Find where the given text appears and provide that cell's center as (X, Y) coordinate. 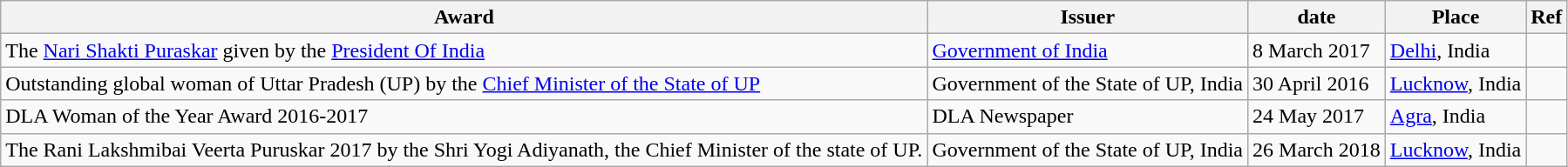
Ref (1546, 17)
DLA Woman of the Year Award 2016-2017 (464, 117)
30 April 2016 (1317, 83)
Delhi, India (1456, 50)
Outstanding global woman of Uttar Pradesh (UP) by the Chief Minister of the State of UP (464, 83)
Award (464, 17)
The Nari Shakti Puraskar given by the President Of India (464, 50)
Agra, India (1456, 117)
The Rani Lakshmibai Veerta Puruskar 2017 by the Shri Yogi Adiyanath, the Chief Minister of the state of UP. (464, 150)
date (1317, 17)
Issuer (1088, 17)
Place (1456, 17)
DLA Newspaper (1088, 117)
26 March 2018 (1317, 150)
Government of India (1088, 50)
8 March 2017 (1317, 50)
24 May 2017 (1317, 117)
